Capture the cell that displays the provided text and extract its [x, y] central coordinate. 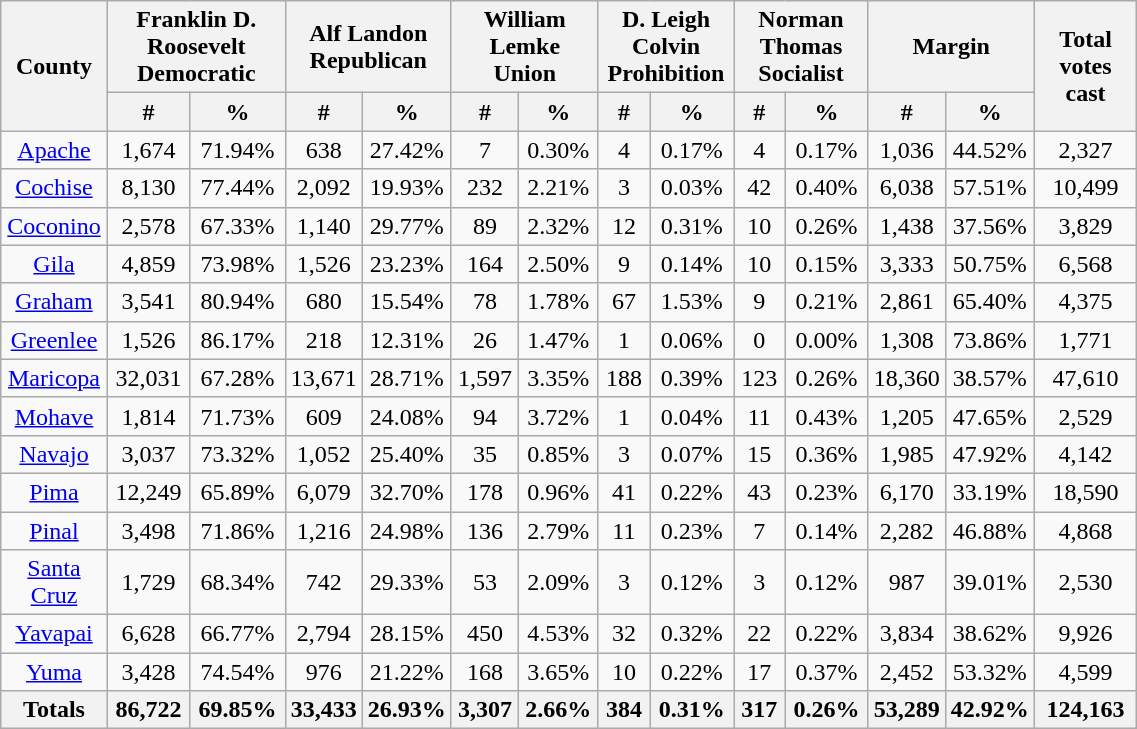
Cochise [54, 188]
Franklin D. RooseveltDemocratic [196, 47]
3,037 [148, 454]
2,092 [324, 188]
0.00% [826, 340]
2.79% [559, 531]
65.89% [238, 492]
71.73% [238, 416]
50.75% [990, 264]
78 [484, 302]
2.50% [559, 264]
68.34% [238, 582]
65.40% [990, 302]
27.42% [406, 150]
0.40% [826, 188]
Gila [54, 264]
3,428 [148, 672]
47.65% [990, 416]
987 [906, 582]
73.86% [990, 340]
29.33% [406, 582]
Graham [54, 302]
Navajo [54, 454]
136 [484, 531]
3,829 [1085, 226]
2.32% [559, 226]
86.17% [238, 340]
3.72% [559, 416]
4,142 [1085, 454]
69.85% [238, 710]
73.32% [238, 454]
0.85% [559, 454]
Coconino [54, 226]
123 [760, 378]
3.35% [559, 378]
0.07% [692, 454]
44.52% [990, 150]
317 [760, 710]
66.77% [238, 634]
67.33% [238, 226]
18,360 [906, 378]
0.15% [826, 264]
28.71% [406, 378]
3.65% [559, 672]
2,861 [906, 302]
4,375 [1085, 302]
0.43% [826, 416]
0.21% [826, 302]
80.94% [238, 302]
1,052 [324, 454]
Totals [54, 710]
0.32% [692, 634]
38.57% [990, 378]
18,590 [1085, 492]
0 [760, 340]
1,814 [148, 416]
32.70% [406, 492]
Maricopa [54, 378]
976 [324, 672]
42 [760, 188]
Norman ThomasSocialist [801, 47]
21.22% [406, 672]
23.23% [406, 264]
3,307 [484, 710]
0.03% [692, 188]
1,036 [906, 150]
6,079 [324, 492]
47.92% [990, 454]
Alf LandonRepublican [368, 47]
37.56% [990, 226]
0.04% [692, 416]
1,985 [906, 454]
2,794 [324, 634]
26 [484, 340]
26.93% [406, 710]
218 [324, 340]
28.15% [406, 634]
Yavapai [54, 634]
42.92% [990, 710]
47,610 [1085, 378]
77.44% [238, 188]
73.98% [238, 264]
188 [624, 378]
William LemkeUnion [524, 47]
67 [624, 302]
86,722 [148, 710]
53 [484, 582]
232 [484, 188]
0.39% [692, 378]
Yuma [54, 672]
609 [324, 416]
32,031 [148, 378]
Santa Cruz [54, 582]
2.21% [559, 188]
4,859 [148, 264]
67.28% [238, 378]
71.86% [238, 531]
1,438 [906, 226]
Apache [54, 150]
164 [484, 264]
1,140 [324, 226]
3,541 [148, 302]
1,308 [906, 340]
2,282 [906, 531]
10,499 [1085, 188]
33.19% [990, 492]
89 [484, 226]
38.62% [990, 634]
1,216 [324, 531]
638 [324, 150]
2,327 [1085, 150]
15.54% [406, 302]
74.54% [238, 672]
53,289 [906, 710]
29.77% [406, 226]
Pima [54, 492]
24.98% [406, 531]
39.01% [990, 582]
12 [624, 226]
4,868 [1085, 531]
Margin [951, 47]
D. Leigh ColvinProhibition [666, 47]
2.66% [559, 710]
3,333 [906, 264]
384 [624, 710]
450 [484, 634]
2.09% [559, 582]
0.30% [559, 150]
Mohave [54, 416]
9,926 [1085, 634]
178 [484, 492]
1.53% [692, 302]
53.32% [990, 672]
3,498 [148, 531]
3,834 [906, 634]
1,771 [1085, 340]
2,452 [906, 672]
6,568 [1085, 264]
County [54, 66]
22 [760, 634]
742 [324, 582]
1,729 [148, 582]
33,433 [324, 710]
46.88% [990, 531]
25.40% [406, 454]
1,674 [148, 150]
12,249 [148, 492]
17 [760, 672]
4.53% [559, 634]
94 [484, 416]
24.08% [406, 416]
124,163 [1085, 710]
8,130 [148, 188]
0.96% [559, 492]
1,597 [484, 378]
41 [624, 492]
0.37% [826, 672]
35 [484, 454]
2,530 [1085, 582]
0.06% [692, 340]
0.36% [826, 454]
168 [484, 672]
680 [324, 302]
1.78% [559, 302]
12.31% [406, 340]
6,628 [148, 634]
57.51% [990, 188]
2,578 [148, 226]
Pinal [54, 531]
4,599 [1085, 672]
15 [760, 454]
Greenlee [54, 340]
6,170 [906, 492]
71.94% [238, 150]
32 [624, 634]
6,038 [906, 188]
43 [760, 492]
19.93% [406, 188]
2,529 [1085, 416]
1,205 [906, 416]
13,671 [324, 378]
Total votes cast [1085, 66]
1.47% [559, 340]
